Output the (X, Y) coordinate of the center of the cell containing the given text.  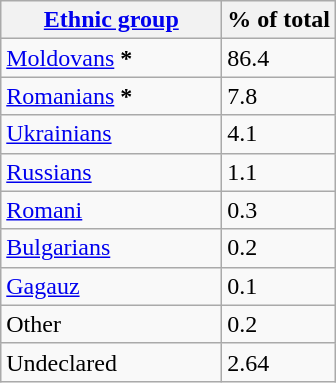
Russians (112, 172)
Other (112, 324)
1.1 (279, 172)
86.4 (279, 58)
0.3 (279, 210)
Romanians * (112, 96)
0.1 (279, 286)
% of total (279, 20)
Ethnic group (112, 20)
Moldovans * (112, 58)
Bulgarians (112, 248)
4.1 (279, 134)
Romani (112, 210)
Ukrainians (112, 134)
2.64 (279, 362)
Undeclared (112, 362)
Gagauz (112, 286)
7.8 (279, 96)
